Find where the given text appears and provide that cell's center as (x, y) coordinate. 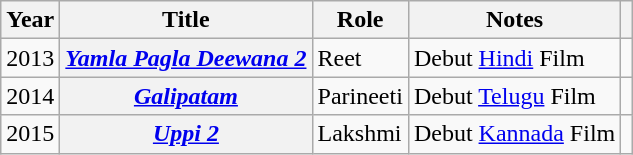
Debut Kannada Film (514, 134)
Debut Hindi Film (514, 58)
Debut Telugu Film (514, 96)
2014 (30, 96)
2015 (30, 134)
Reet (360, 58)
2013 (30, 58)
Galipatam (186, 96)
Uppi 2 (186, 134)
Title (186, 20)
Year (30, 20)
Parineeti (360, 96)
Role (360, 20)
Yamla Pagla Deewana 2 (186, 58)
Lakshmi (360, 134)
Notes (514, 20)
